Capture the cell that displays the provided text and extract its (x, y) central coordinate. 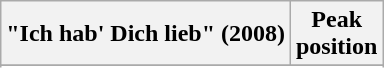
"Ich hab' Dich lieb" (2008) (146, 34)
Peakposition (336, 34)
